Output the [x, y] coordinate of the center of the cell containing the given text.  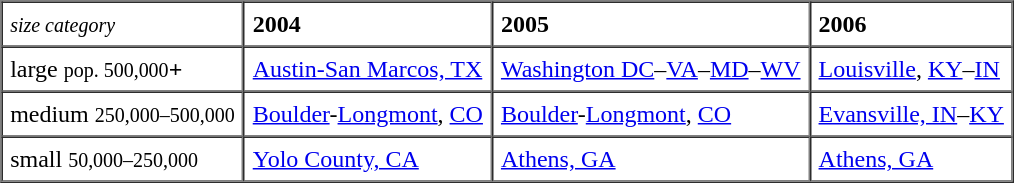
Austin-San Marcos, TX [368, 68]
medium 250,000–500,000 [122, 114]
large pop. 500,000+ [122, 68]
2006 [912, 24]
2004 [368, 24]
2005 [651, 24]
Washington DC–VA–MD–WV [651, 68]
Yolo County, CA [368, 158]
size category [122, 24]
Evansville, IN–KY [912, 114]
small 50,000–250,000 [122, 158]
Louisville, KY–IN [912, 68]
